Search for the cell housing the specified text and yield its [x, y] center coordinate. 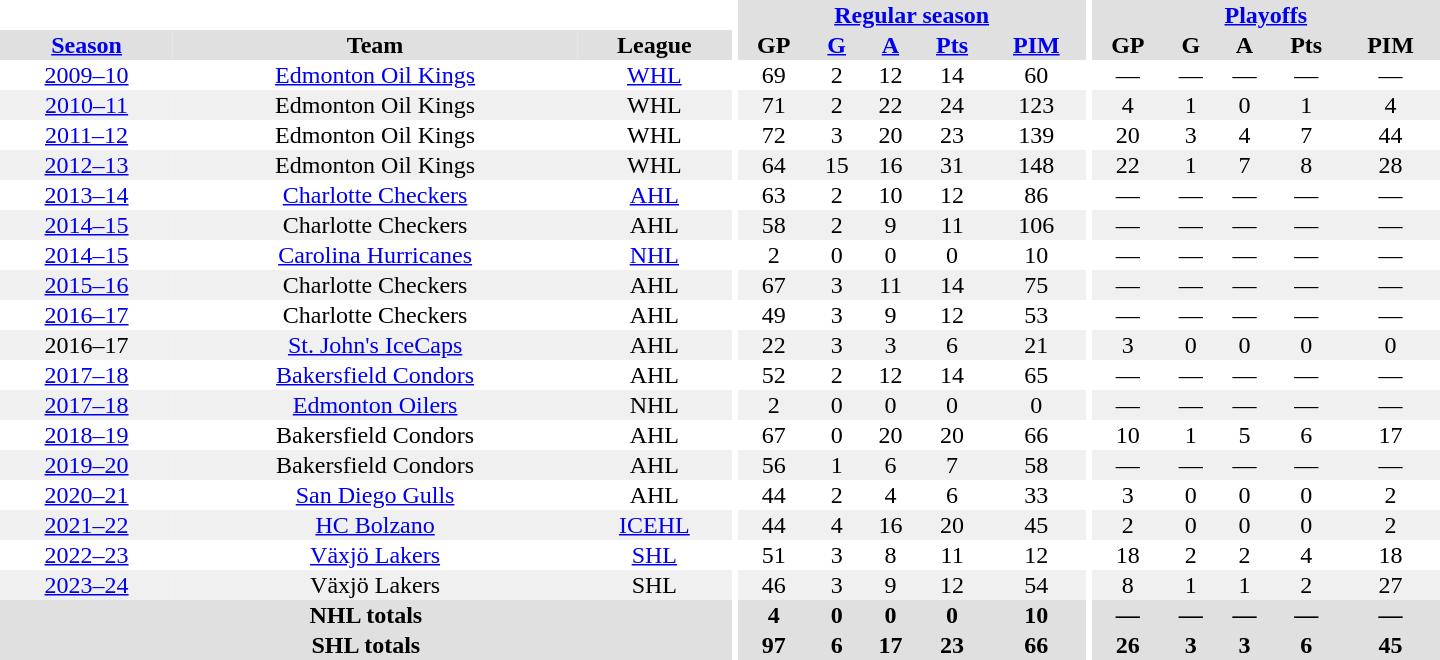
97 [774, 645]
65 [1036, 375]
31 [952, 165]
2012–13 [86, 165]
52 [774, 375]
Regular season [912, 15]
Edmonton Oilers [375, 405]
2019–20 [86, 465]
2013–14 [86, 195]
2015–16 [86, 285]
86 [1036, 195]
53 [1036, 315]
71 [774, 105]
HC Bolzano [375, 525]
69 [774, 75]
123 [1036, 105]
21 [1036, 345]
2021–22 [86, 525]
60 [1036, 75]
106 [1036, 225]
2018–19 [86, 435]
Team [375, 45]
46 [774, 585]
5 [1245, 435]
63 [774, 195]
33 [1036, 495]
26 [1128, 645]
54 [1036, 585]
72 [774, 135]
56 [774, 465]
Season [86, 45]
2011–12 [86, 135]
148 [1036, 165]
75 [1036, 285]
64 [774, 165]
Carolina Hurricanes [375, 255]
51 [774, 555]
St. John's IceCaps [375, 345]
2009–10 [86, 75]
NHL totals [366, 615]
SHL totals [366, 645]
28 [1390, 165]
2010–11 [86, 105]
139 [1036, 135]
Playoffs [1266, 15]
27 [1390, 585]
49 [774, 315]
2020–21 [86, 495]
San Diego Gulls [375, 495]
2023–24 [86, 585]
15 [837, 165]
24 [952, 105]
2022–23 [86, 555]
League [654, 45]
ICEHL [654, 525]
